Extract the [x, y] coordinate from the center of the cell holding the provided text.  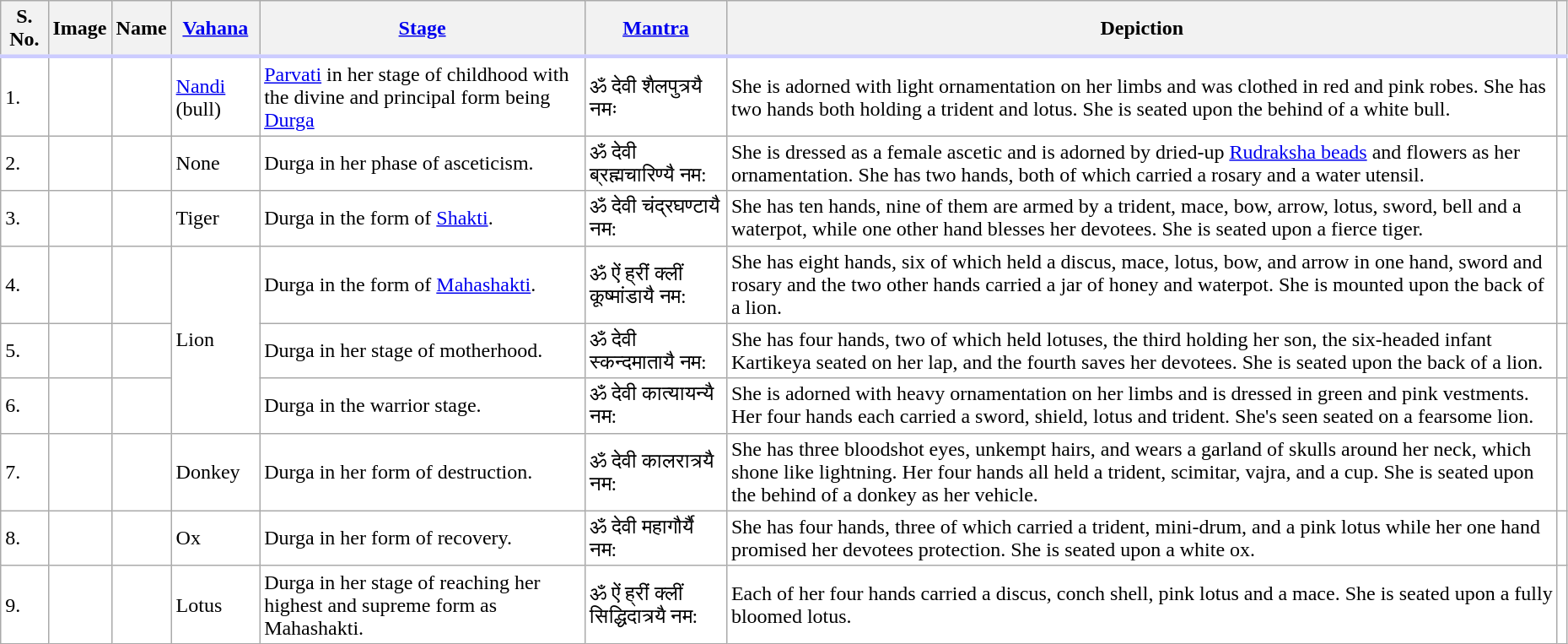
Vahana [216, 29]
Nandi (bull) [216, 96]
Durga in the form of Shakti. [423, 218]
8. [24, 538]
Durga in her stage of motherhood. [423, 351]
ॐ ऐं ह्रीं क्लीं कूष्मांडायै नम: [656, 284]
ॐ देवी ब्रह्मचारिण्यै नम: [656, 164]
ॐ देवी महागौर्यै नम: [656, 538]
Each of her four hands carried a discus, conch shell, pink lotus and a mace. She is seated upon a fully bloomed lotus. [1142, 604]
1. [24, 96]
Durga in the form of Mahashakti. [423, 284]
6. [24, 405]
ॐ देवी कालरात्र्यै नम: [656, 472]
ॐ देवी शैलपुत्र्यै नमः [656, 96]
5. [24, 351]
Stage [423, 29]
Durga in her form of destruction. [423, 472]
S. No. [24, 29]
4. [24, 284]
Name [142, 29]
2. [24, 164]
9. [24, 604]
Mantra [656, 29]
Durga in her stage of reaching her highest and supreme form as Mahashakti. [423, 604]
Image [79, 29]
Durga in her phase of asceticism. [423, 164]
Durga in her form of recovery. [423, 538]
7. [24, 472]
ॐ ऐं ह्रीं क्लीं सिद्धिदात्र्यै नम: [656, 604]
3. [24, 218]
ॐ देवी स्कन्दमातायै नम: [656, 351]
Donkey [216, 472]
Durga in the warrior stage. [423, 405]
Tiger [216, 218]
Depiction [1142, 29]
ॐ देवी कात्यायन्यै नम: [656, 405]
ॐ देवी चंद्रघण्टायै नम: [656, 218]
Parvati in her stage of childhood with the divine and principal form being Durga [423, 96]
Ox [216, 538]
None [216, 164]
Lotus [216, 604]
Lion [216, 339]
